Locate the cell with the specified text and output its [X, Y] center coordinate. 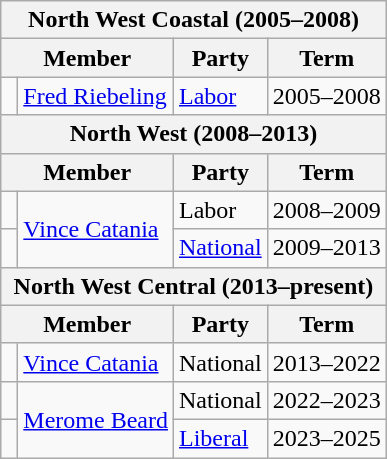
2008–2009 [326, 210]
2022–2023 [326, 400]
2023–2025 [326, 438]
Merome Beard [96, 419]
North West (2008–2013) [194, 134]
2005–2008 [326, 96]
North West Central (2013–present) [194, 286]
North West Coastal (2005–2008) [194, 20]
2013–2022 [326, 362]
Fred Riebeling [96, 96]
Liberal [220, 438]
2009–2013 [326, 248]
